Extract the [x, y] coordinate from the center of the cell holding the provided text.  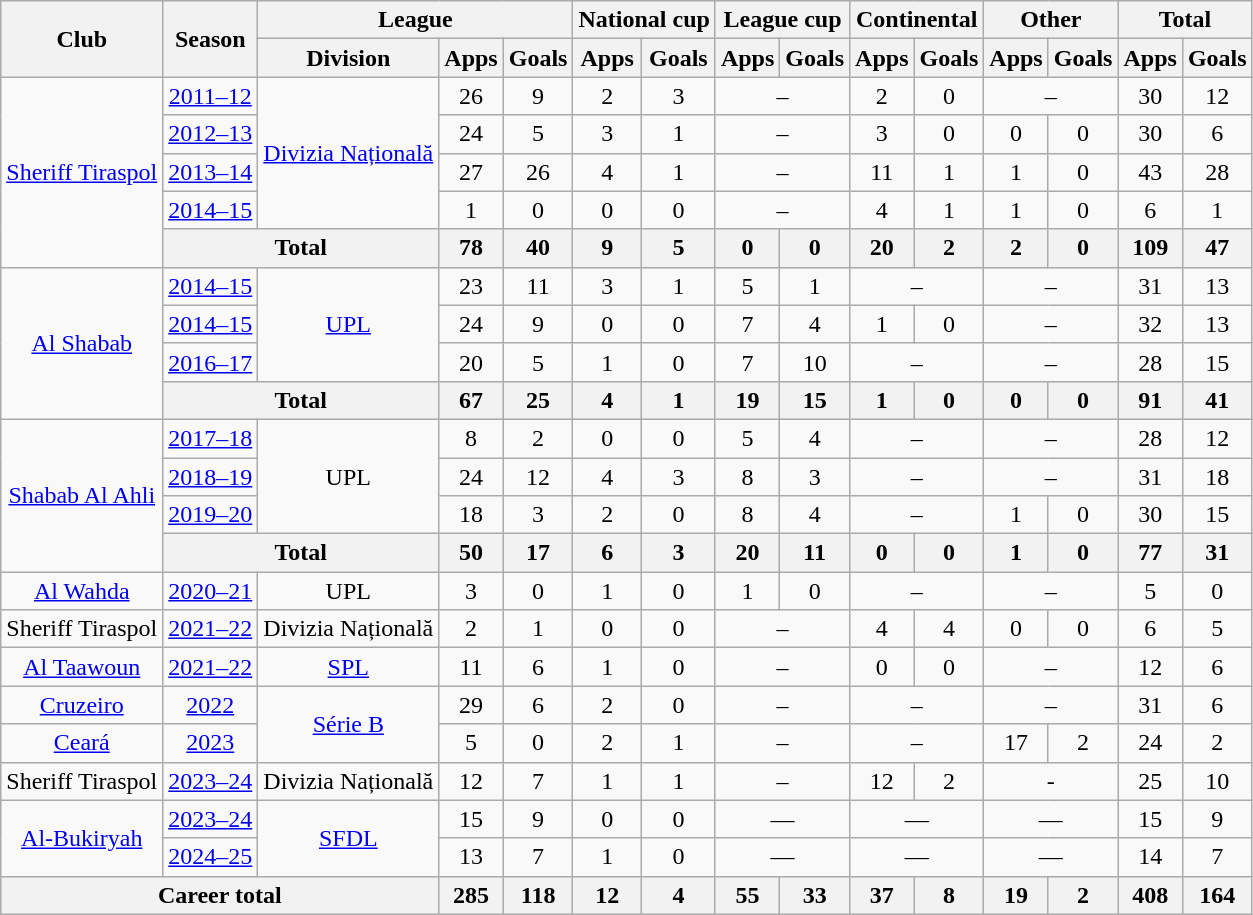
2017–18 [210, 438]
2012–13 [210, 134]
43 [1150, 172]
Club [82, 39]
Al-Bukiryah [82, 838]
Al Wahda [82, 591]
League cup [782, 20]
164 [1217, 895]
29 [471, 705]
Série B [348, 724]
Division [348, 58]
SFDL [348, 838]
Ceará [82, 743]
14 [1150, 857]
40 [538, 248]
50 [471, 553]
2022 [210, 705]
2016–17 [210, 362]
2019–20 [210, 515]
2023 [210, 743]
55 [747, 895]
67 [471, 400]
Other [1051, 20]
285 [471, 895]
Career total [220, 895]
Shabab Al Ahli [82, 495]
37 [882, 895]
408 [1150, 895]
2011–12 [210, 96]
Season [210, 39]
2018–19 [210, 477]
SPL [348, 667]
32 [1150, 324]
41 [1217, 400]
2024–25 [210, 857]
47 [1217, 248]
2013–14 [210, 172]
77 [1150, 553]
78 [471, 248]
118 [538, 895]
Al Taawoun [82, 667]
109 [1150, 248]
League [416, 20]
33 [815, 895]
Al Shabab [82, 343]
Cruzeiro [82, 705]
Continental [917, 20]
27 [471, 172]
- [1051, 781]
National cup [644, 20]
23 [471, 286]
2020–21 [210, 591]
91 [1150, 400]
